Scan for the cell matching the given text and deliver its [X, Y] coordinate at center. 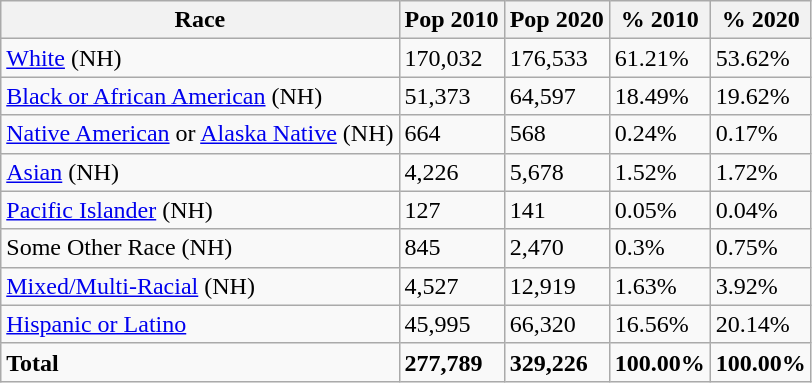
16.56% [660, 324]
170,032 [452, 58]
568 [556, 134]
1.72% [760, 172]
White (NH) [200, 58]
1.52% [660, 172]
Pop 2020 [556, 20]
64,597 [556, 96]
20.14% [760, 324]
0.04% [760, 210]
141 [556, 210]
Race [200, 20]
3.92% [760, 286]
4,527 [452, 286]
4,226 [452, 172]
19.62% [760, 96]
0.17% [760, 134]
0.75% [760, 248]
0.24% [660, 134]
Pop 2010 [452, 20]
0.3% [660, 248]
61.21% [660, 58]
% 2020 [760, 20]
1.63% [660, 286]
664 [452, 134]
45,995 [452, 324]
51,373 [452, 96]
Native American or Alaska Native (NH) [200, 134]
Total [200, 362]
% 2010 [660, 20]
2,470 [556, 248]
Mixed/Multi-Racial (NH) [200, 286]
Pacific Islander (NH) [200, 210]
53.62% [760, 58]
Black or African American (NH) [200, 96]
66,320 [556, 324]
277,789 [452, 362]
Some Other Race (NH) [200, 248]
Asian (NH) [200, 172]
329,226 [556, 362]
Hispanic or Latino [200, 324]
0.05% [660, 210]
127 [452, 210]
18.49% [660, 96]
176,533 [556, 58]
12,919 [556, 286]
5,678 [556, 172]
845 [452, 248]
